For the text-containing cell, return its midpoint in (X, Y) coordinate format. 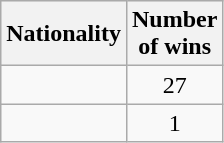
Numberof wins (174, 34)
27 (174, 85)
Nationality (64, 34)
1 (174, 123)
